Find where the given text appears and provide that cell's center as [X, Y] coordinate. 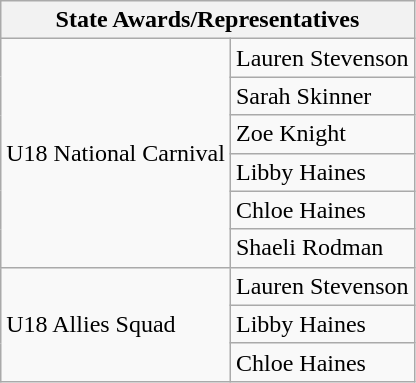
Shaeli Rodman [322, 248]
State Awards/Representatives [208, 20]
Zoe Knight [322, 134]
Sarah Skinner [322, 96]
U18 Allies Squad [116, 324]
U18 National Carnival [116, 153]
